From the cell containing the given text, extract its center point as [X, Y] coordinate. 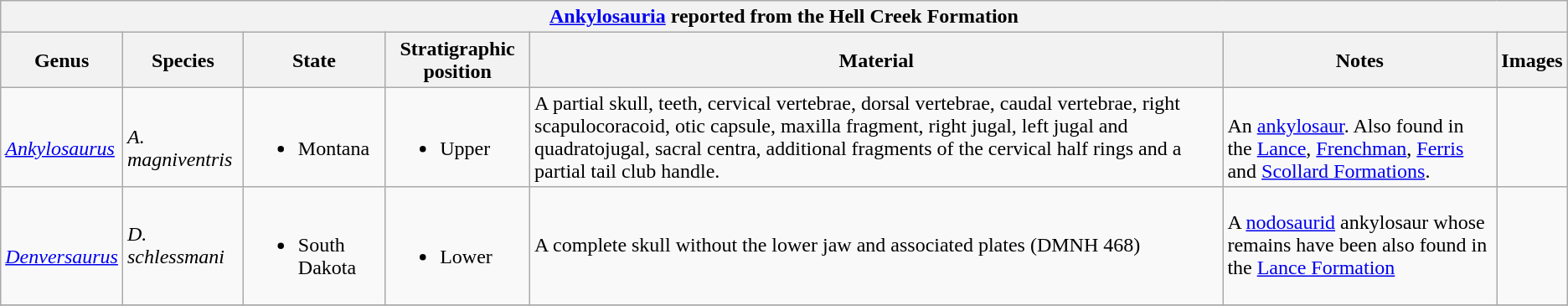
South Dakota [313, 246]
A. magniventris [183, 137]
State [313, 60]
Lower [457, 246]
A complete skull without the lower jaw and associated plates (DMNH 468) [876, 246]
Images [1532, 60]
Material [876, 60]
Montana [313, 137]
Notes [1360, 60]
Upper [457, 137]
D. schlessmani [183, 246]
Species [183, 60]
Ankylosauria reported from the Hell Creek Formation [784, 17]
Stratigraphic position [457, 60]
An ankylosaur. Also found in the Lance, Frenchman, Ferris and Scollard Formations. [1360, 137]
Genus [62, 60]
A nodosaurid ankylosaur whose remains have been also found in the Lance Formation [1360, 246]
Ankylosaurus [62, 137]
Denversaurus [62, 246]
